Return the [X, Y] coordinate for the center point of the cell that contains the specified text.  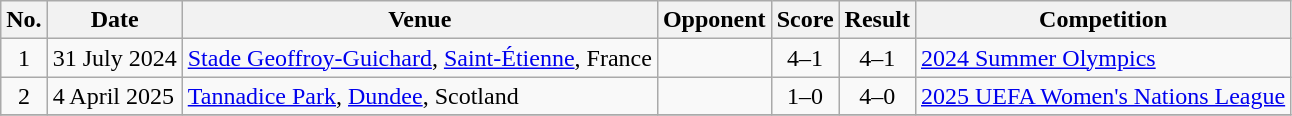
No. [24, 20]
Tannadice Park, Dundee, Scotland [420, 96]
Stade Geoffroy-Guichard, Saint-Étienne, France [420, 58]
1–0 [805, 96]
Score [805, 20]
Competition [1102, 20]
Venue [420, 20]
Date [114, 20]
1 [24, 58]
Result [877, 20]
4–0 [877, 96]
2 [24, 96]
Opponent [714, 20]
31 July 2024 [114, 58]
2024 Summer Olympics [1102, 58]
2025 UEFA Women's Nations League [1102, 96]
4 April 2025 [114, 96]
